Return the (x, y) coordinate for the center point of the cell that contains the specified text.  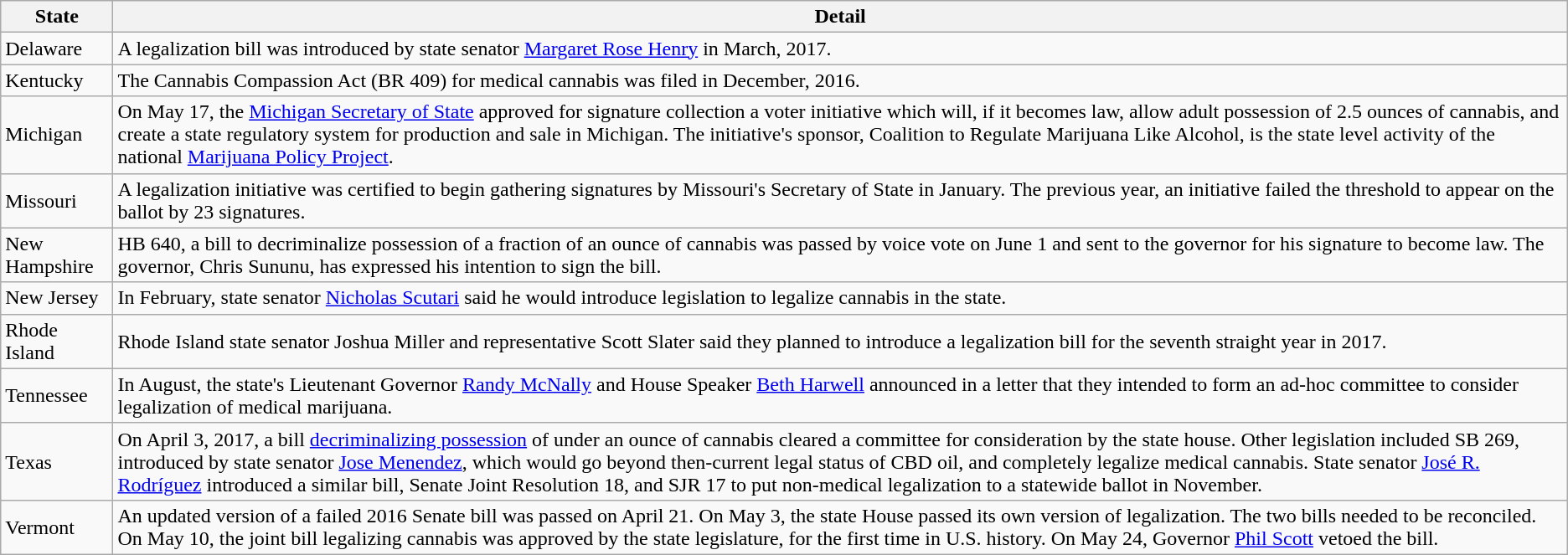
State (57, 17)
Michigan (57, 135)
Rhode Island (57, 342)
New Jersey (57, 298)
Tennessee (57, 395)
A legalization bill was introduced by state senator Margaret Rose Henry in March, 2017. (840, 49)
Delaware (57, 49)
In February, state senator Nicholas Scutari said he would introduce legislation to legalize cannabis in the state. (840, 298)
New Hampshire (57, 254)
Detail (840, 17)
Kentucky (57, 80)
Texas (57, 461)
The Cannabis Compassion Act (BR 409) for medical cannabis was filed in December, 2016. (840, 80)
Missouri (57, 201)
Vermont (57, 527)
